Capture the cell that displays the provided text and extract its (X, Y) central coordinate. 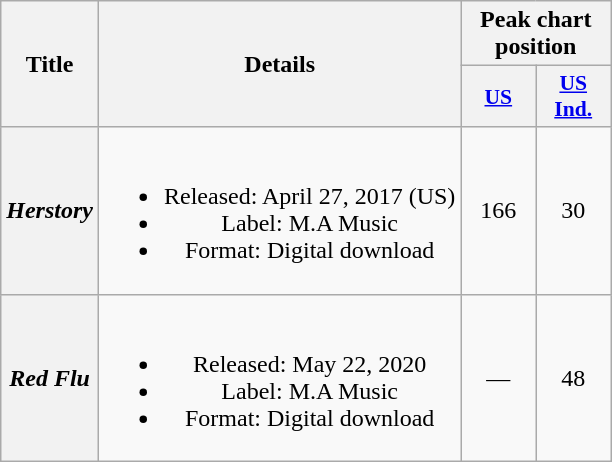
Red Flu (50, 378)
Herstory (50, 210)
Peak chart position (536, 34)
US (498, 96)
48 (574, 378)
166 (498, 210)
USInd. (574, 96)
Released: April 27, 2017 (US)Label: M.A MusicFormat: Digital download (279, 210)
Title (50, 64)
Details (279, 64)
Released: May 22, 2020Label: M.A MusicFormat: Digital download (279, 378)
30 (574, 210)
— (498, 378)
